For the text-containing cell, return its midpoint in [x, y] coordinate format. 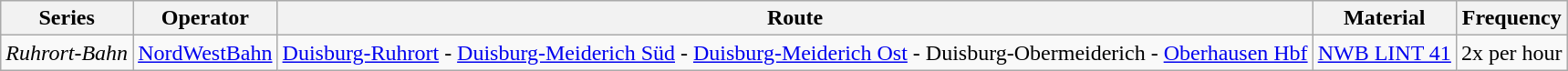
Operator [205, 18]
Ruhrort-Bahn [67, 53]
Material [1385, 18]
NordWestBahn [205, 53]
Duisburg-Ruhrort - Duisburg-Meiderich Süd - Duisburg-Meiderich Ost - Duisburg-Obermeiderich - Oberhausen Hbf [795, 53]
2x per hour [1511, 53]
Route [795, 18]
Series [67, 18]
NWB LINT 41 [1385, 53]
Frequency [1511, 18]
